Provide the [X, Y] coordinate of the cell's center where the given text is located.  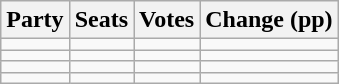
Change (pp) [269, 20]
Votes [167, 20]
Party [35, 20]
Seats [101, 20]
